Return (x, y) of the center of cell containing provided text 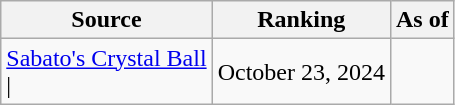
Source (106, 20)
October 23, 2024 (301, 72)
Sabato's Crystal Ball| (106, 72)
Ranking (301, 20)
As of (422, 20)
